Extract the (X, Y) coordinate from the center of the cell holding the provided text.  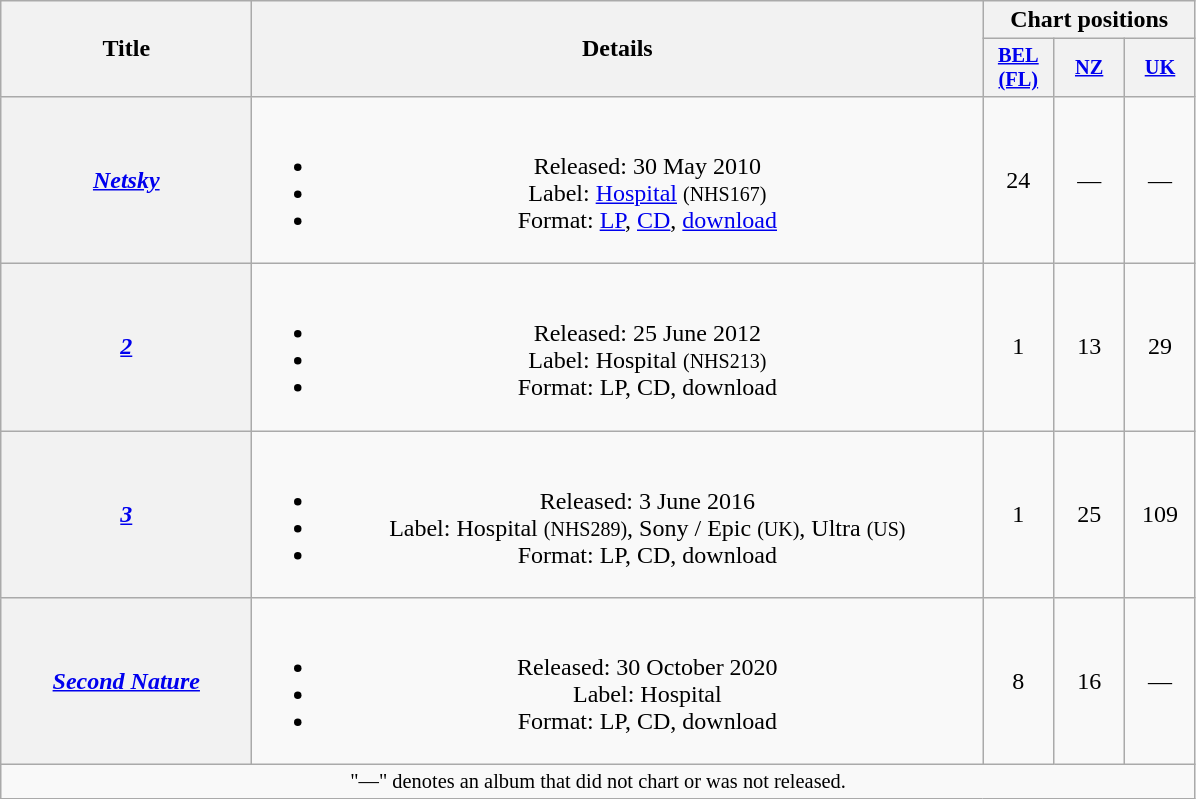
Second Nature (126, 682)
Details (618, 49)
3 (126, 514)
24 (1018, 180)
13 (1090, 348)
Released: 30 October 2020Label: HospitalFormat: LP, CD, download (618, 682)
29 (1160, 348)
Netsky (126, 180)
BEL (FL) (1018, 68)
109 (1160, 514)
Chart positions (1090, 20)
Title (126, 49)
2 (126, 348)
Released: 25 June 2012Label: Hospital (NHS213)Format: LP, CD, download (618, 348)
UK (1160, 68)
Released: 3 June 2016Label: Hospital (NHS289), Sony / Epic (UK), Ultra (US)Format: LP, CD, download (618, 514)
16 (1090, 682)
25 (1090, 514)
8 (1018, 682)
"—" denotes an album that did not chart or was not released. (598, 782)
Released: 30 May 2010Label: Hospital (NHS167)Format: LP, CD, download (618, 180)
NZ (1090, 68)
